Provide the (x, y) coordinate of the cell's center where the given text is located.  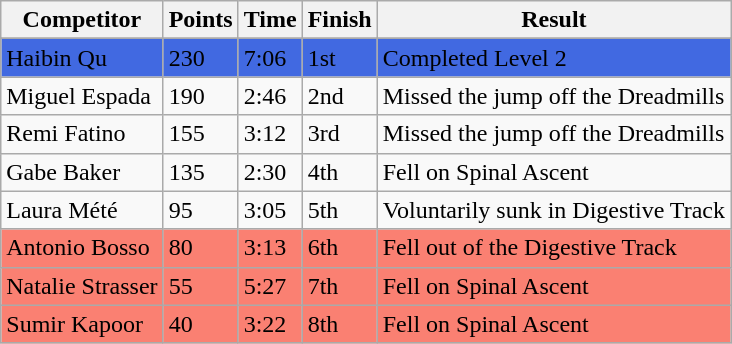
2nd (340, 96)
3:12 (270, 134)
Miguel Espada (82, 96)
6th (340, 248)
8th (340, 324)
Competitor (82, 20)
Time (270, 20)
55 (200, 286)
2:30 (270, 172)
Points (200, 20)
7th (340, 286)
Fell out of the Digestive Track (554, 248)
40 (200, 324)
5th (340, 210)
230 (200, 58)
4th (340, 172)
2:46 (270, 96)
Result (554, 20)
3:05 (270, 210)
1st (340, 58)
Haibin Qu (82, 58)
7:06 (270, 58)
5:27 (270, 286)
Completed Level 2 (554, 58)
Voluntarily sunk in Digestive Track (554, 210)
Antonio Bosso (82, 248)
3:13 (270, 248)
95 (200, 210)
Remi Fatino (82, 134)
155 (200, 134)
3:22 (270, 324)
Sumir Kapoor (82, 324)
Laura Mété (82, 210)
3rd (340, 134)
190 (200, 96)
Gabe Baker (82, 172)
80 (200, 248)
Natalie Strasser (82, 286)
135 (200, 172)
Finish (340, 20)
